Capture the cell that displays the provided text and extract its (X, Y) central coordinate. 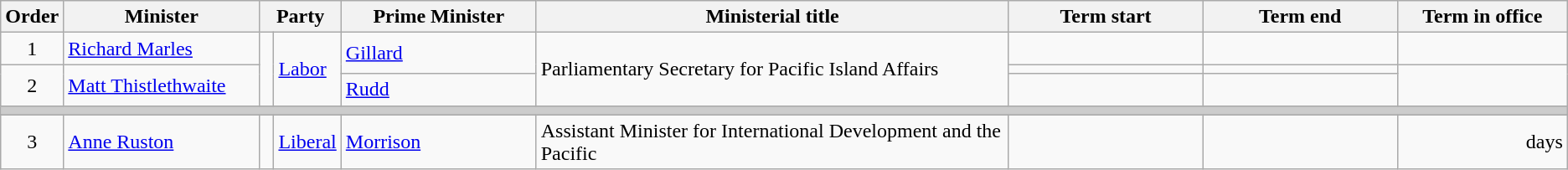
Liberal (307, 142)
Term start (1106, 17)
days (1483, 142)
Minister (162, 17)
Rudd (439, 90)
Richard Marles (162, 49)
Morrison (439, 142)
Term in office (1483, 17)
2 (32, 85)
Term end (1300, 17)
1 (32, 49)
Gillard (439, 54)
Ministerial title (772, 17)
3 (32, 142)
Matt Thistlethwaite (162, 85)
Parliamentary Secretary for Pacific Island Affairs (772, 69)
Order (32, 17)
Party (300, 17)
Labor (307, 69)
Anne Ruston (162, 142)
Assistant Minister for International Development and the Pacific (772, 142)
Prime Minister (439, 17)
